Extract the (X, Y) coordinate from the center of the cell holding the provided text.  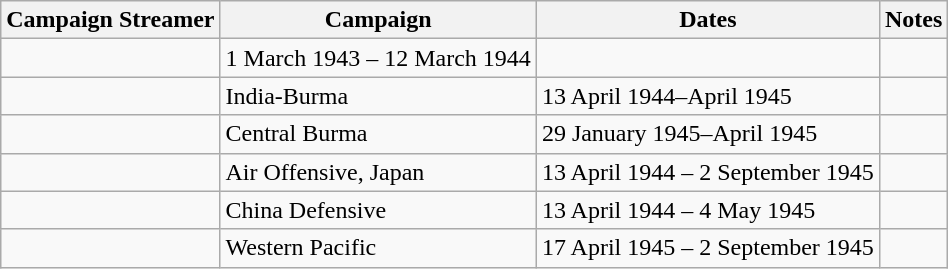
13 April 1944–April 1945 (708, 96)
13 April 1944 – 2 September 1945 (708, 172)
Campaign (378, 20)
17 April 1945 – 2 September 1945 (708, 248)
Central Burma (378, 134)
Campaign Streamer (110, 20)
13 April 1944 – 4 May 1945 (708, 210)
29 January 1945–April 1945 (708, 134)
Air Offensive, Japan (378, 172)
1 March 1943 – 12 March 1944 (378, 58)
Western Pacific (378, 248)
Notes (913, 20)
Dates (708, 20)
India-Burma (378, 96)
China Defensive (378, 210)
